Pinpoint the cell where the given text exists, returning its [X, Y] midpoint coordinate. 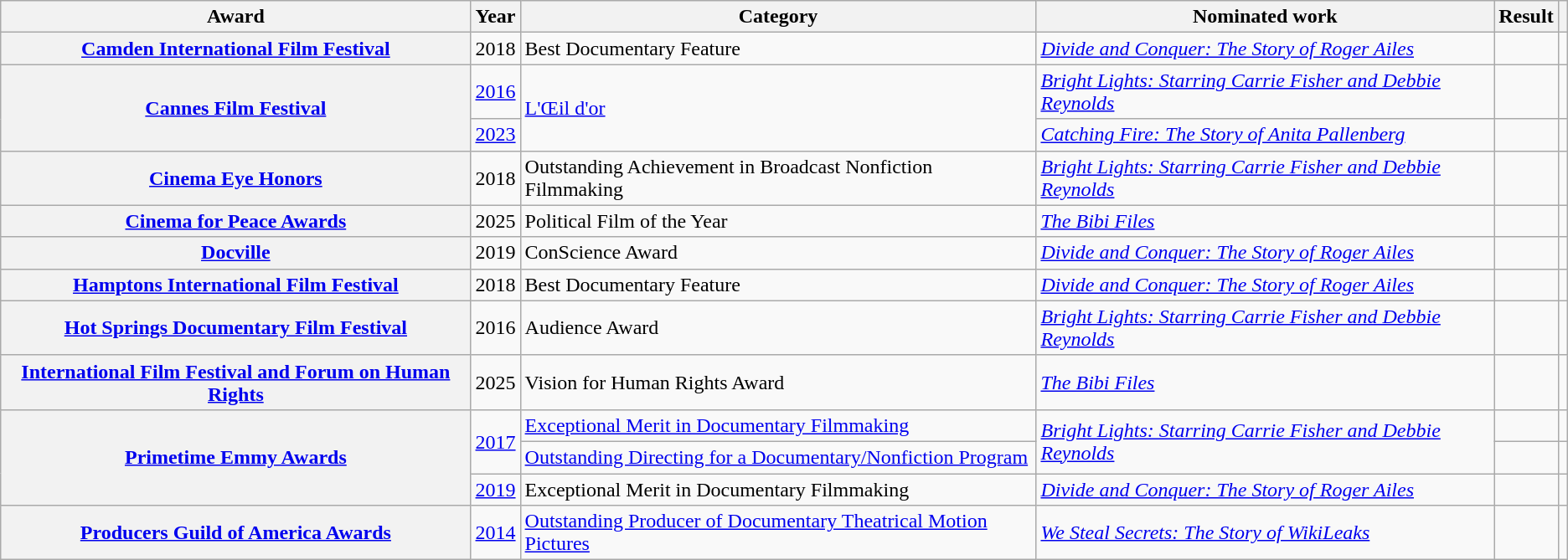
Audience Award [778, 328]
2014 [496, 532]
Political Film of the Year [778, 221]
International Film Festival and Forum on Human Rights [236, 382]
ConScience Award [778, 253]
We Steal Secrets: The Story of WikiLeaks [1265, 532]
Nominated work [1265, 17]
Catching Fire: The Story of Anita Pallenberg [1265, 135]
Hot Springs Documentary Film Festival [236, 328]
Producers Guild of America Awards [236, 532]
2023 [496, 135]
Camden International Film Festival [236, 49]
Cinema Eye Honors [236, 177]
Result [1526, 17]
Year [496, 17]
Award [236, 17]
Hamptons International Film Festival [236, 285]
Vision for Human Rights Award [778, 382]
Cinema for Peace Awards [236, 221]
Primetime Emmy Awards [236, 457]
Cannes Film Festival [236, 107]
Outstanding Directing for a Documentary/Nonfiction Program [778, 457]
Category [778, 17]
2017 [496, 441]
Docville [236, 253]
Outstanding Producer of Documentary Theatrical Motion Pictures [778, 532]
L'Œil d'or [778, 107]
Outstanding Achievement in Broadcast Nonfiction Filmmaking [778, 177]
